Output the (X, Y) coordinate of the center of the cell containing the given text.  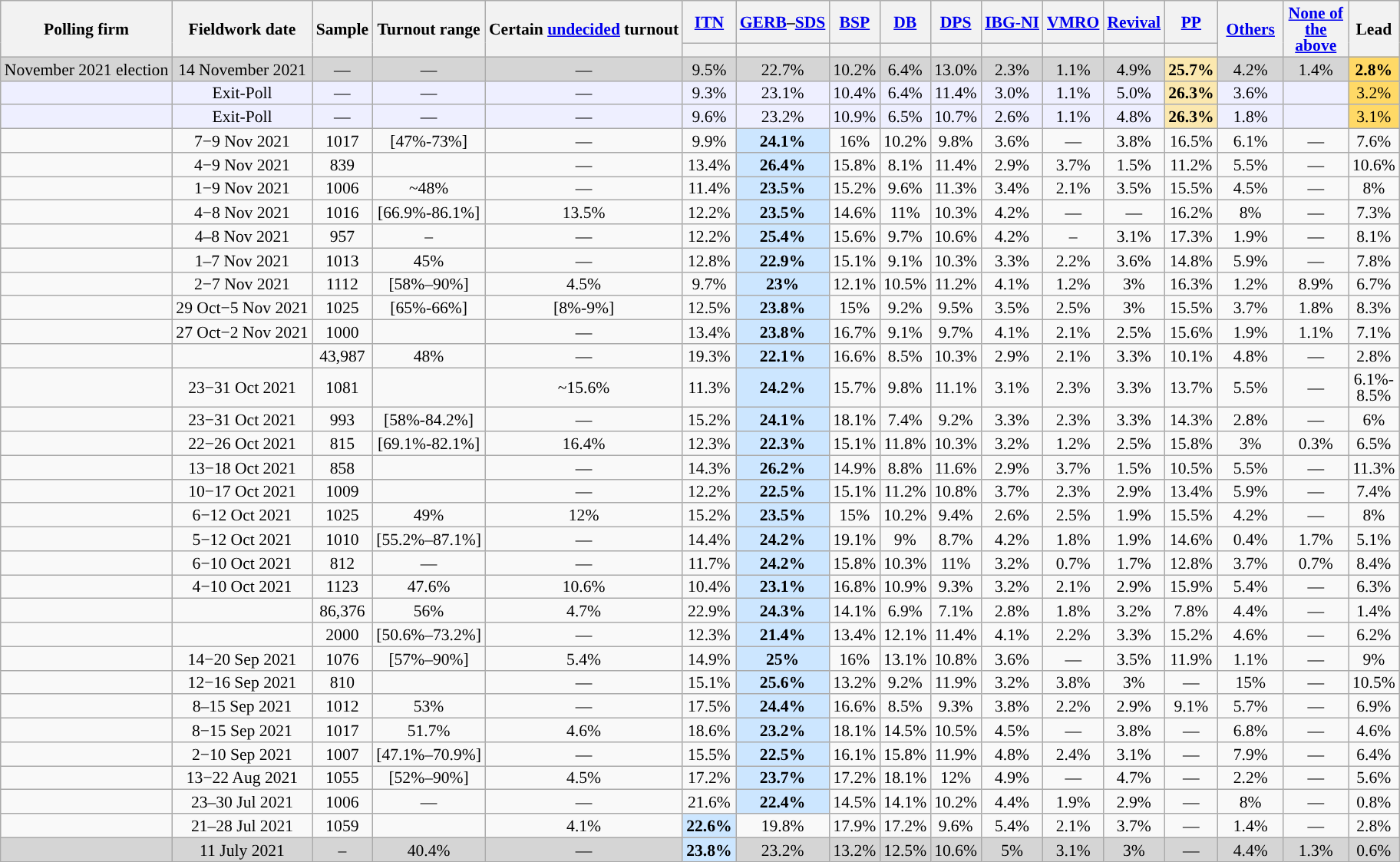
86,376 (342, 611)
16.7% (854, 332)
13−22 Aug 2021 (242, 778)
1081 (342, 388)
22.4% (783, 801)
1059 (342, 826)
815 (342, 444)
8.7% (956, 539)
5.0% (1134, 92)
19.8% (783, 826)
957 (342, 236)
16.4% (583, 444)
10.1% (1191, 356)
8−15 Sep 2021 (242, 731)
8.9% (1316, 284)
25.7% (1191, 69)
4–8 Nov 2021 (242, 236)
27 Oct−2 Nov 2021 (242, 332)
11.6% (956, 467)
24.3% (783, 611)
6% (1374, 419)
[52%–90%] (428, 778)
13.0% (956, 69)
3.0% (1012, 92)
48% (428, 356)
[65%-66%] (428, 309)
ITN (709, 21)
Certain undecided turnout (583, 29)
[47.1%–70.9%] (428, 754)
40.4% (428, 849)
Polling firm (87, 29)
13−18 Oct 2021 (242, 467)
8.3% (1374, 309)
1–7 Nov 2021 (242, 259)
22.6% (709, 826)
1013 (342, 259)
26.4% (783, 164)
839 (342, 164)
[8%-9%] (583, 309)
23–30 Jul 2021 (242, 801)
1000 (342, 332)
0.6% (1374, 849)
47.6% (428, 586)
DPS (956, 21)
22.1% (783, 356)
6−12 Oct 2021 (242, 516)
22−26 Oct 2021 (242, 444)
21.6% (709, 801)
0.3% (1316, 444)
29 Oct−5 Nov 2021 (242, 309)
993 (342, 419)
2−10 Sep 2021 (242, 754)
14−20 Sep 2021 (242, 659)
Sample (342, 29)
11.1% (956, 388)
9.4% (956, 516)
23% (783, 284)
6.1% (1251, 141)
23.7% (783, 778)
5.7% (1251, 706)
17.9% (854, 826)
6.1%-8.5% (1374, 388)
None of the above (1316, 29)
7.6% (1374, 141)
~15.6% (583, 388)
858 (342, 467)
VMRO (1073, 21)
11 July 2021 (242, 849)
810 (342, 682)
6.7% (1374, 284)
~48% (428, 189)
5.1% (1374, 539)
6.8% (1251, 731)
10.7% (956, 117)
[58%-84.2%] (428, 419)
13.7% (1191, 388)
[50.6%–73.2%] (428, 634)
22.7% (783, 69)
6.2% (1374, 634)
11.8% (905, 444)
15.7% (854, 388)
6−10 Oct 2021 (242, 563)
10−17 Oct 2021 (242, 491)
Turnout range (428, 29)
1007 (342, 754)
16.3% (1191, 284)
43,987 (342, 356)
2−7 Nov 2021 (242, 284)
IBG-NI (1012, 21)
11.7% (709, 563)
21–28 Jul 2021 (242, 826)
16.2% (1191, 212)
16.8% (854, 586)
1009 (342, 491)
8–15 Sep 2021 (242, 706)
25.4% (783, 236)
16.5% (1191, 141)
25.6% (783, 682)
0.4% (1251, 539)
24.4% (783, 706)
2000 (342, 634)
DB (905, 21)
Fieldwork date (242, 29)
Others (1251, 29)
3.4% (1012, 189)
25% (783, 659)
22.3% (783, 444)
PP (1191, 21)
16.1% (854, 754)
7.3% (1374, 212)
7.9% (1251, 754)
19.1% (854, 539)
4−8 Nov 2021 (242, 212)
[55.2%–87.1%] (428, 539)
6.3% (1374, 586)
1.3% (1316, 849)
8.8% (905, 467)
13.5% (583, 212)
BSP (854, 21)
2.4% (1073, 754)
51.7% (428, 731)
14.4% (709, 539)
1010 (342, 539)
53% (428, 706)
1012 (342, 706)
1−9 Nov 2021 (242, 189)
4−9 Nov 2021 (242, 164)
1076 (342, 659)
[66.9%-86.1%] (428, 212)
56% (428, 611)
[69.1%-82.1%] (428, 444)
45% (428, 259)
November 2021 election (87, 69)
1016 (342, 212)
21.4% (783, 634)
5.6% (1374, 778)
17.5% (709, 706)
4−10 Oct 2021 (242, 586)
49% (428, 516)
12−16 Sep 2021 (242, 682)
Revival (1134, 21)
[58%–90%] (428, 284)
GERB–SDS (783, 21)
18.6% (709, 731)
17.3% (1191, 236)
5−12 Oct 2021 (242, 539)
[57%–90%] (428, 659)
5% (1012, 849)
1055 (342, 778)
13.1% (905, 659)
8.4% (1374, 563)
14 November 2021 (242, 69)
9.9% (709, 141)
14.8% (1191, 259)
1123 (342, 586)
19.3% (709, 356)
0.8% (1374, 801)
Lead (1374, 29)
26.2% (783, 467)
[47%-73%] (428, 141)
1112 (342, 284)
7−9 Nov 2021 (242, 141)
15.9% (1191, 586)
812 (342, 563)
